Pinpoint the cell where the given text exists, returning its (X, Y) midpoint coordinate. 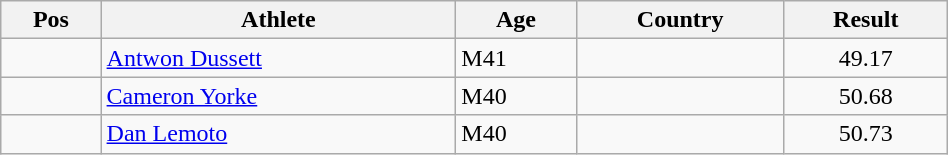
M41 (516, 58)
Cameron Yorke (278, 96)
Country (680, 20)
49.17 (866, 58)
Athlete (278, 20)
Result (866, 20)
50.73 (866, 134)
Antwon Dussett (278, 58)
Pos (51, 20)
Age (516, 20)
Dan Lemoto (278, 134)
50.68 (866, 96)
